Provide the [X, Y] coordinate of the cell's center where the given text is located.  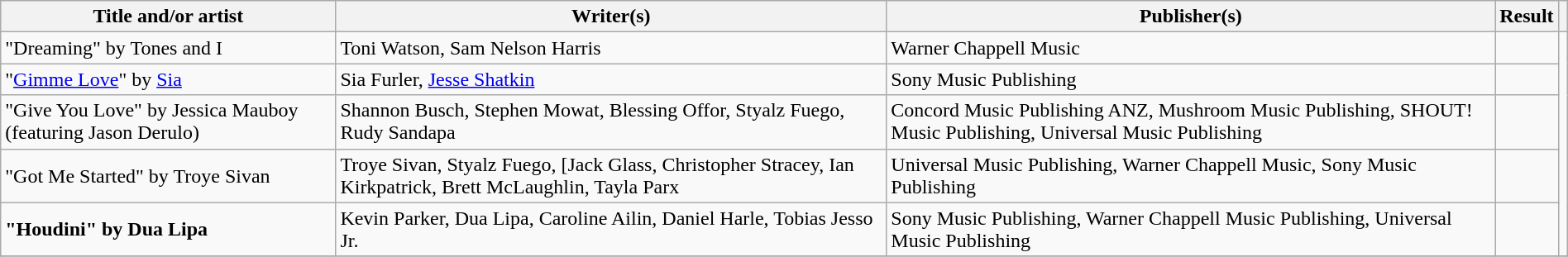
"Dreaming" by Tones and I [169, 48]
Sony Music Publishing [1191, 79]
"Houdini" by Dua Lipa [169, 230]
Toni Watson, Sam Nelson Harris [611, 48]
Kevin Parker, Dua Lipa, Caroline Ailin, Daniel Harle, Tobias Jesso Jr. [611, 230]
Sia Furler, Jesse Shatkin [611, 79]
Troye Sivan, Styalz Fuego, [Jack Glass, Christopher Stracey, Ian Kirkpatrick, Brett McLaughlin, Tayla Parx [611, 175]
Sony Music Publishing, Warner Chappell Music Publishing, Universal Music Publishing [1191, 230]
Publisher(s) [1191, 17]
Warner Chappell Music [1191, 48]
Universal Music Publishing, Warner Chappell Music, Sony Music Publishing [1191, 175]
Writer(s) [611, 17]
Shannon Busch, Stephen Mowat, Blessing Offor, Styalz Fuego, Rudy Sandapa [611, 122]
"Got Me Started" by Troye Sivan [169, 175]
Result [1527, 17]
"Gimme Love" by Sia [169, 79]
Title and/or artist [169, 17]
Concord Music Publishing ANZ, Mushroom Music Publishing, SHOUT! Music Publishing, Universal Music Publishing [1191, 122]
"Give You Love" by Jessica Mauboy (featuring Jason Derulo) [169, 122]
